Pinpoint the cell where the given text exists, returning its [x, y] midpoint coordinate. 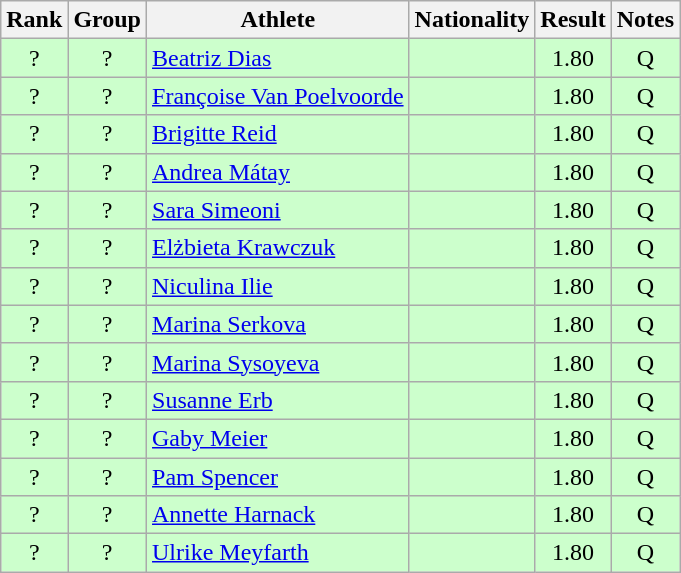
Group [108, 20]
Annette Harnack [278, 515]
Marina Serkova [278, 324]
Nationality [472, 20]
Rank [34, 20]
Sara Simeoni [278, 210]
Susanne Erb [278, 400]
Brigitte Reid [278, 134]
Notes [645, 20]
Elżbieta Krawczuk [278, 248]
Françoise Van Poelvoorde [278, 96]
Athlete [278, 20]
Gaby Meier [278, 438]
Result [573, 20]
Marina Sysoyeva [278, 362]
Ulrike Meyfarth [278, 553]
Beatriz Dias [278, 58]
Andrea Mátay [278, 172]
Niculina Ilie [278, 286]
Pam Spencer [278, 477]
